Capture the cell that displays the provided text and extract its (x, y) central coordinate. 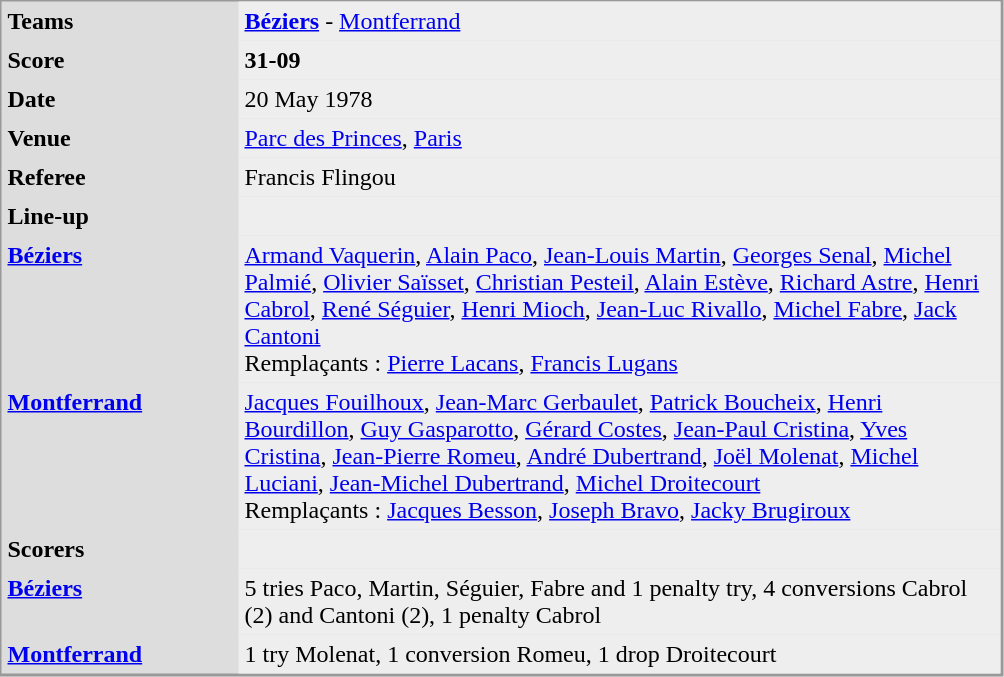
Scorers (120, 550)
1 try Molenat, 1 conversion Romeu, 1 drop Droitecourt (619, 654)
Referee (120, 178)
Teams (120, 22)
Parc des Princes, Paris (619, 138)
Venue (120, 138)
Line-up (120, 216)
Béziers - Montferrand (619, 22)
20 May 1978 (619, 100)
5 tries Paco, Martin, Séguier, Fabre and 1 penalty try, 4 conversions Cabrol (2) and Cantoni (2), 1 penalty Cabrol (619, 601)
Date (120, 100)
Francis Flingou (619, 178)
31-09 (619, 60)
Score (120, 60)
